For the text-containing cell, return its midpoint in (X, Y) coordinate format. 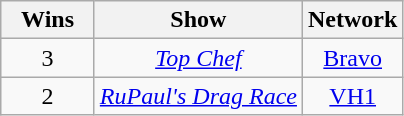
Bravo (352, 58)
3 (48, 58)
2 (48, 96)
VH1 (352, 96)
Show (198, 20)
Wins (48, 20)
Network (352, 20)
RuPaul's Drag Race (198, 96)
Top Chef (198, 58)
